Return [x, y] of the center of cell containing provided text 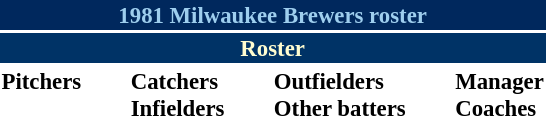
Roster [272, 48]
1981 Milwaukee Brewers roster [272, 15]
